Find where the given text appears and provide that cell's center as [x, y] coordinate. 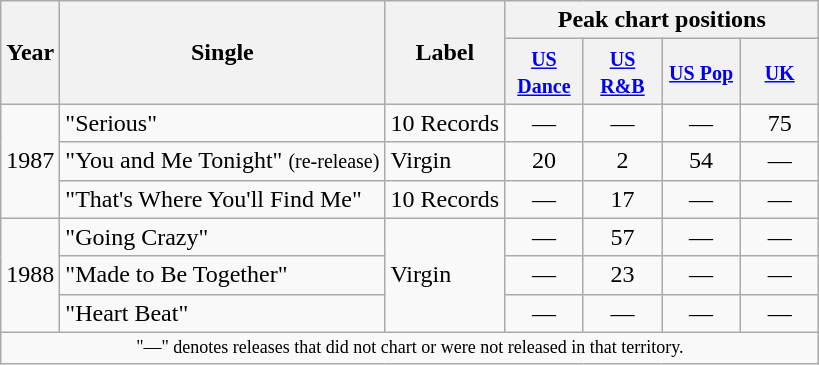
"You and Me Tonight" (re-release) [222, 161]
"Going Crazy" [222, 237]
Peak chart positions [662, 20]
Year [30, 52]
UK [780, 72]
2 [622, 161]
US R&B [622, 72]
54 [702, 161]
"Made to Be Together" [222, 275]
1988 [30, 275]
"Heart Beat" [222, 313]
Label [445, 52]
"Serious" [222, 123]
20 [544, 161]
75 [780, 123]
1987 [30, 161]
17 [622, 199]
57 [622, 237]
US Pop [702, 72]
23 [622, 275]
US Dance [544, 72]
"—" denotes releases that did not chart or were not released in that territory. [410, 348]
Single [222, 52]
"That's Where You'll Find Me" [222, 199]
